Return the (x, y) coordinate for the center point of the cell that contains the specified text.  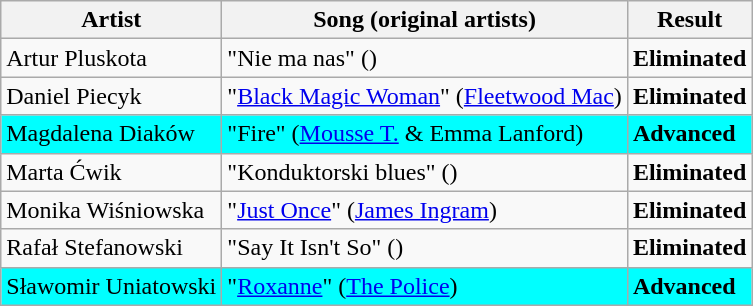
"Nie ma nas" () (425, 58)
"Say It Isn't So" () (425, 248)
"Fire" (Mousse T. & Emma Lanford) (425, 134)
"Just Once" (James Ingram) (425, 210)
Rafał Stefanowski (112, 248)
"Roxanne" (The Police) (425, 286)
"Konduktorski blues" () (425, 172)
Monika Wiśniowska (112, 210)
Sławomir Uniatowski (112, 286)
"Black Magic Woman" (Fleetwood Mac) (425, 96)
Magdalena Diaków (112, 134)
Result (689, 20)
Artist (112, 20)
Daniel Piecyk (112, 96)
Artur Pluskota (112, 58)
Marta Ćwik (112, 172)
Song (original artists) (425, 20)
